From the cell containing the given text, extract its center point as [X, Y] coordinate. 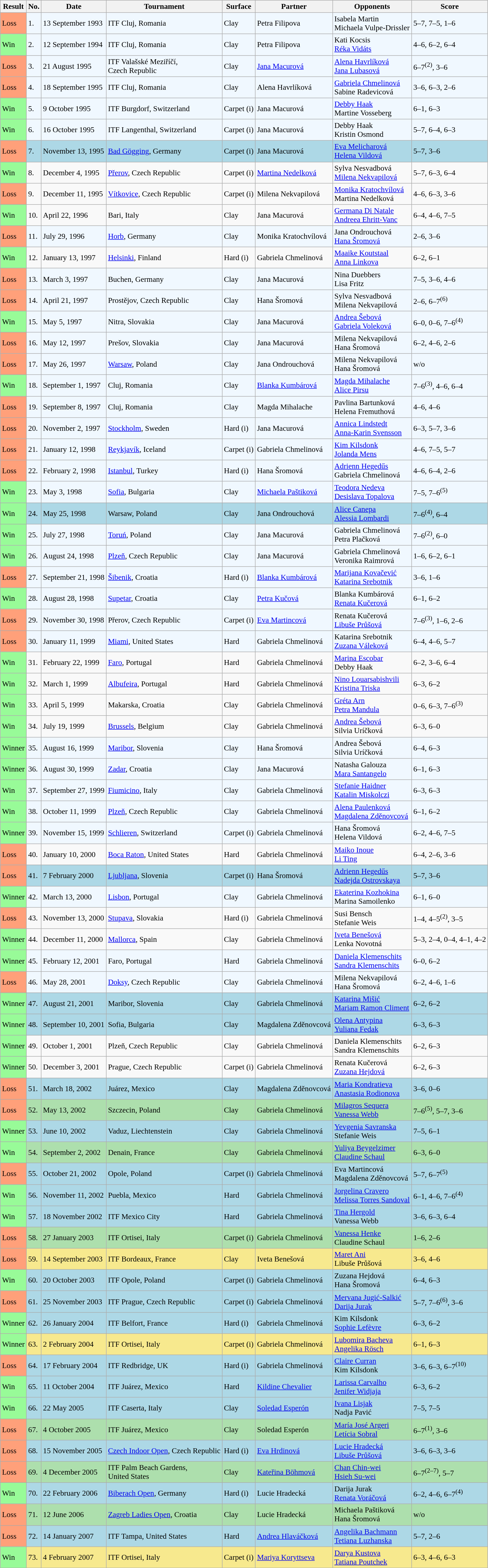
Alice Canepa Alessia Lombardi [372, 513]
4–6, 7–5, 5–7 [450, 449]
24. [34, 513]
6–1, 6–0 [450, 896]
September 10, 2001 [74, 1025]
Alena Havrlíková Jana Lubasová [372, 66]
Kati Kocsis Réka Vidáts [372, 45]
6–4, 4–6, 7–5 [450, 215]
67. [34, 1429]
49. [34, 1046]
12. [34, 258]
Annica Lindstedt Anna-Karin Svensson [372, 428]
4 February 2007 [74, 1557]
12 June 2006 [74, 1515]
44. [34, 939]
Gabriela Chmelinová Petra Plačková [372, 535]
1–6, 6–2, 6–1 [450, 556]
3–6, 1–6 [450, 577]
Opponents [372, 6]
71. [34, 1515]
Iveta Benešová Lenka Novotná [372, 939]
Miami, United States [164, 641]
69. [34, 1472]
June 10, 2002 [74, 1131]
Kildine Chevalier [294, 1386]
7–6(5), 5–7, 3–6 [450, 1110]
Biberach Open, Germany [164, 1493]
Mallorca, Spain [164, 939]
October 1, 2001 [74, 1046]
Renata Kučerová Zuzana Hejdová [372, 1067]
Tina Hergold Vanessa Webb [372, 1216]
May 26, 1997 [74, 364]
Jorgelina Cravero Melissa Torres Sandoval [372, 1195]
6–2, 6–1 [450, 258]
16 October 1995 [74, 130]
ITF Mexico City [164, 1216]
27. [34, 577]
ITF Langenthal, Switzerland [164, 130]
Supetar, Croatia [164, 599]
6–2, 6–2 [450, 1003]
7–5, 3–6, 4–6 [450, 279]
October 11, 1999 [74, 812]
August 30, 1999 [74, 769]
20. [34, 428]
Score [450, 6]
4–6, 6–4, 2–6 [450, 470]
59. [34, 1259]
Buchen, Germany [164, 279]
February 12, 2001 [74, 960]
Surface [239, 6]
Mervana Jugić-Salkić Darija Jurak [372, 1302]
7–5, 7–6(5) [450, 492]
41. [34, 875]
5–3, 2–4, 0–4, 4–1, 4–2 [450, 939]
5–7, 6–3, 6–4 [450, 172]
Lisbon, Portugal [164, 896]
3–6, 6–3, 6–7(10) [450, 1365]
Istanbul, Turkey [164, 470]
May 28, 2001 [74, 982]
7 February 2000 [74, 875]
25 November 2003 [74, 1302]
ITF Tampa, United States [164, 1536]
ITF Burgdorf, Switzerland [164, 109]
11. [34, 236]
21. [34, 449]
6–2, 4–6, 6–7(4) [450, 1493]
January 13, 1997 [74, 258]
Martina Nedelková [294, 172]
50. [34, 1067]
14 September 2003 [74, 1259]
65. [34, 1386]
January 12, 1998 [74, 449]
Mariya Koryttseva [294, 1557]
23. [34, 492]
4–6, 4–6 [450, 406]
29. [34, 620]
20 October 2003 [74, 1280]
September 8, 1997 [74, 406]
Nino Louarsabishvili Kristina Triska [372, 683]
March 13, 2000 [74, 896]
Michaela Paštiková [294, 492]
19. [34, 406]
Boca Raton, United States [164, 854]
6–3, 5–7, 3–6 [450, 428]
April 5, 1999 [74, 705]
ITF Prague, Czech Republic [164, 1302]
Partner [294, 6]
9. [34, 193]
7. [34, 151]
2. [34, 45]
14. [34, 300]
2–6, 3–6 [450, 236]
Maiko Inoue Li Ting [372, 854]
Petra Kučová [294, 599]
Larissa Carvalho Jenifer Widjaja [372, 1386]
33. [34, 705]
38. [34, 812]
7–6(3), 4–6, 6–4 [450, 385]
July 27, 1998 [74, 535]
7–6(4), 6–4 [450, 513]
45. [34, 960]
Šibenik, Croatia [164, 577]
September 1, 1997 [74, 385]
6–2, 3–6, 6–4 [450, 662]
27 January 2003 [74, 1238]
Albufeira, Portugal [164, 683]
28. [34, 599]
February 2, 1998 [74, 470]
Zuzana Hejdová Hana Šromová [372, 1280]
12 September 1994 [74, 45]
No. [34, 6]
5–7, 7–6(6), 3–6 [450, 1302]
Ljubljana, Slovenia [164, 875]
Eva Melicharová Helena Vildová [372, 151]
December 4, 1995 [74, 172]
Vanessa Henke Claudine Schaul [372, 1238]
6–7(1), 3–6 [450, 1429]
Marina Escobar Debby Haak [372, 662]
Renata Kučerová Libuše Průšová [372, 620]
Marijana Kovačević Katarina Srebotnik [372, 577]
Doksy, Czech Republic [164, 982]
52. [34, 1110]
December 11, 1995 [74, 193]
Blanka Kumbárová Renata Kučerová [372, 599]
37. [34, 790]
August 24, 1998 [74, 556]
Kim Kilsdonk Jolanda Mens [372, 449]
15 November 2005 [74, 1450]
5–7, 6–7(5) [450, 1173]
40. [34, 854]
Monika Kratochvílová [294, 236]
4–6, 6–2, 6–4 [450, 45]
Maria Kondratieva Anastasia Rodionova [372, 1089]
7–6(2), 6–0 [450, 535]
11 October 2004 [74, 1386]
Susi Bensch Stefanie Weis [372, 918]
Juárez, Mexico [164, 1089]
72. [34, 1536]
Eva Martincová [294, 620]
6–7(2–7), 5–7 [450, 1472]
22. [34, 470]
Claire Curran Kim Kilsdonk [372, 1365]
57. [34, 1216]
Angelika Bachmann Tetiana Luzhanska [372, 1536]
51. [34, 1089]
Zadar, Croatia [164, 769]
Yuliya Beygelzimer Claudine Schaul [372, 1152]
17 February 2004 [74, 1365]
Schlieren, Switzerland [164, 833]
3–6, 4–6 [450, 1259]
66. [34, 1408]
6–2, 4–6, 1–6 [450, 982]
Opole, Poland [164, 1173]
22 May 2005 [74, 1408]
August 28, 1998 [74, 599]
March 3, 1997 [74, 279]
Fiumicino, Italy [164, 790]
May 12, 1997 [74, 343]
November 13, 1995 [74, 151]
18 November 2002 [74, 1216]
63. [34, 1344]
Milena Nekvapilová [294, 193]
May 25, 1998 [74, 513]
Eva Hrdinová [294, 1450]
48. [34, 1025]
Denain, France [164, 1152]
6–3, 4–6, 6–3 [450, 1557]
61. [34, 1302]
6–2, 4–6, 7–5 [450, 833]
3–6, 6–3, 3–6 [450, 1450]
22 February 2006 [74, 1493]
Ekaterina Kozhokina Marina Samoilenko [372, 896]
18 September 1995 [74, 87]
58. [34, 1238]
Nitra, Slovakia [164, 322]
4 October 2005 [74, 1429]
Milagros Sequera Vanessa Webb [372, 1110]
53. [34, 1131]
Toruń, Poland [164, 535]
Monika Kratochvílová Martina Nedelková [372, 193]
47. [34, 1003]
4 December 2005 [74, 1472]
3–6, 6–3, 2–6 [450, 87]
32. [34, 683]
Maret Ani Libuše Průšová [372, 1259]
Prešov, Slovakia [164, 343]
December 11, 2000 [74, 939]
December 3, 2001 [74, 1067]
46. [34, 982]
70. [34, 1493]
Natasha Galouza Mara Santangelo [372, 769]
Helsinki, Finland [164, 258]
Katarina Mišić Mariam Ramon Climent [372, 1003]
August 16, 1999 [74, 748]
Kim Kilsdonk Sophie Lefèvre [372, 1323]
Zagreb Ladies Open, Croatia [164, 1515]
68. [34, 1450]
Nina Duebbers Lisa Fritz [372, 279]
Chan Chin-wei Hsieh Su-wei [372, 1472]
May 13, 2002 [74, 1110]
September 27, 1999 [74, 790]
3. [34, 66]
Jana Ondrouchová Hana Šromová [372, 236]
ITF Belfort, France [164, 1323]
Alena Paulenková Magdalena Zděnovcová [372, 812]
November 15, 1999 [74, 833]
November 11, 2002 [74, 1195]
7–5, 7–5 [450, 1408]
5–7, 6–4, 6–3 [450, 130]
Result [13, 6]
Brussels, Belgium [164, 726]
Bad Gögging, Germany [164, 151]
Andrea Hlaváčková [294, 1536]
September 21, 1998 [74, 577]
November 2, 1997 [74, 428]
Iveta Benešová [294, 1259]
January 10, 2000 [74, 854]
6–0, 6–2 [450, 960]
ITF Caserta, Italy [164, 1408]
39. [34, 833]
16. [34, 343]
Ivana Lisjak Nadja Pavić [372, 1408]
May 5, 1997 [74, 322]
Yevgenia Savranska Stefanie Weis [372, 1131]
Lubomira Bacheva Angelika Rösch [372, 1344]
Bari, Italy [164, 215]
Lucie Hradecká Libuše Průšová [372, 1450]
ITF Redbridge, UK [164, 1365]
Adrienn Hegedűs Nadejda Ostrovskaya [372, 875]
4. [34, 87]
6–2, 4–6, 2–6 [450, 343]
31. [34, 662]
Date [74, 6]
Szczecin, Poland [164, 1110]
Debby Haak Martine Vosseberg [372, 109]
ITF Palm Beach Gardens, United States [164, 1472]
Prague, Czech Republic [164, 1067]
Pavlina Bartunková Helena Fremuthová [372, 406]
Gréta Arn Petra Mandula [372, 705]
Gabriela Chmelinová Sabine Radevicová [372, 87]
Debby Haak Kristin Osmond [372, 130]
Andrea Šebová Gabriela Voleková [372, 322]
2–6, 6–7(6) [450, 300]
55. [34, 1173]
1. [34, 23]
Puebla, Mexico [164, 1195]
62. [34, 1323]
73. [34, 1557]
18. [34, 385]
November 30, 1998 [74, 620]
6–1, 4–6, 7–6(4) [450, 1195]
María José Argeri Letícia Sobral [372, 1429]
Czech Indoor Open, Czech Republic [164, 1450]
1–6, 2–6 [450, 1238]
26 January 2004 [74, 1323]
Adrienn Hegedűs Gabriela Chmelinová [372, 470]
Vítkovice, Czech Republic [164, 193]
Magda Mihalache Alice Pirsu [372, 385]
Michaela Paštiková Hana Šromová [372, 1515]
ITF Opole, Poland [164, 1280]
7–6(3), 1–6, 2–6 [450, 620]
5. [34, 109]
26. [34, 556]
August 21, 2001 [74, 1003]
Gabriela Chmelinová Veronika Raimrová [372, 556]
Teodora Nedeva Desislava Topalova [372, 492]
21 August 1995 [74, 66]
Stockholm, Sweden [164, 428]
15. [34, 322]
March 1, 1999 [74, 683]
Stefanie Haidner Katalin Miskolczi [372, 790]
56. [34, 1195]
6–0, 0–6, 7–6(4) [450, 322]
14 January 2007 [74, 1536]
Eva Martincová Magdalena Zděnovcová [372, 1173]
March 18, 2002 [74, 1089]
July 19, 1999 [74, 726]
30. [34, 641]
9 October 1995 [74, 109]
3–6, 6–3, 6–4 [450, 1216]
Tournament [164, 6]
May 3, 1998 [74, 492]
ITF Bordeaux, France [164, 1259]
0–6, 6–3, 7–6(3) [450, 705]
5–7, 2–6 [450, 1536]
13 September 1993 [74, 23]
Makarska, Croatia [164, 705]
July 29, 1996 [74, 236]
October 21, 2002 [74, 1173]
54. [34, 1152]
8. [34, 172]
November 13, 2000 [74, 918]
43. [34, 918]
6–4, 2–6, 3–6 [450, 854]
10. [34, 215]
Olena Antypina Yuliana Fedak [372, 1025]
13. [34, 279]
6–4, 4–6, 5–7 [450, 641]
42. [34, 896]
Alena Havrlíková [294, 87]
25. [34, 535]
Vaduz, Liechtenstein [164, 1131]
Katarina Srebotnik Zuzana Váleková [372, 641]
36. [34, 769]
6. [34, 130]
April 22, 1996 [74, 215]
5–7, 7–5, 1–6 [450, 23]
3–6, 0–6 [450, 1089]
Prostějov, Czech Republic [164, 300]
February 22, 1999 [74, 662]
April 21, 1997 [74, 300]
January 11, 1999 [74, 641]
1–4, 4–5(2), 3–5 [450, 918]
Magda Mihalache [294, 406]
Isabela Martin Michaela Vulpe-Drissler [372, 23]
Hana Šromová Helena Vildová [372, 833]
September 2, 2002 [74, 1152]
35. [34, 748]
Darija Jurak Renata Voráčová [372, 1493]
Germana Di Natale Andreea Ehritt-Vanc [372, 215]
Maaike Koutstaal Anna Linkova [372, 258]
Stupava, Slovakia [164, 918]
64. [34, 1365]
ITF Valašské Meziříčí, Czech Republic [164, 66]
Kateřina Böhmová [294, 1472]
6–7(2), 3–6 [450, 66]
2 February 2004 [74, 1344]
60. [34, 1280]
7–5, 6–1 [450, 1131]
Horb, Germany [164, 236]
34. [34, 726]
Reykjavík, Iceland [164, 449]
17. [34, 364]
4–6, 6–3, 3–6 [450, 193]
Darya Kustova Tatiana Poutchek [372, 1557]
